Scan for the cell matching the given text and deliver its [X, Y] coordinate at center. 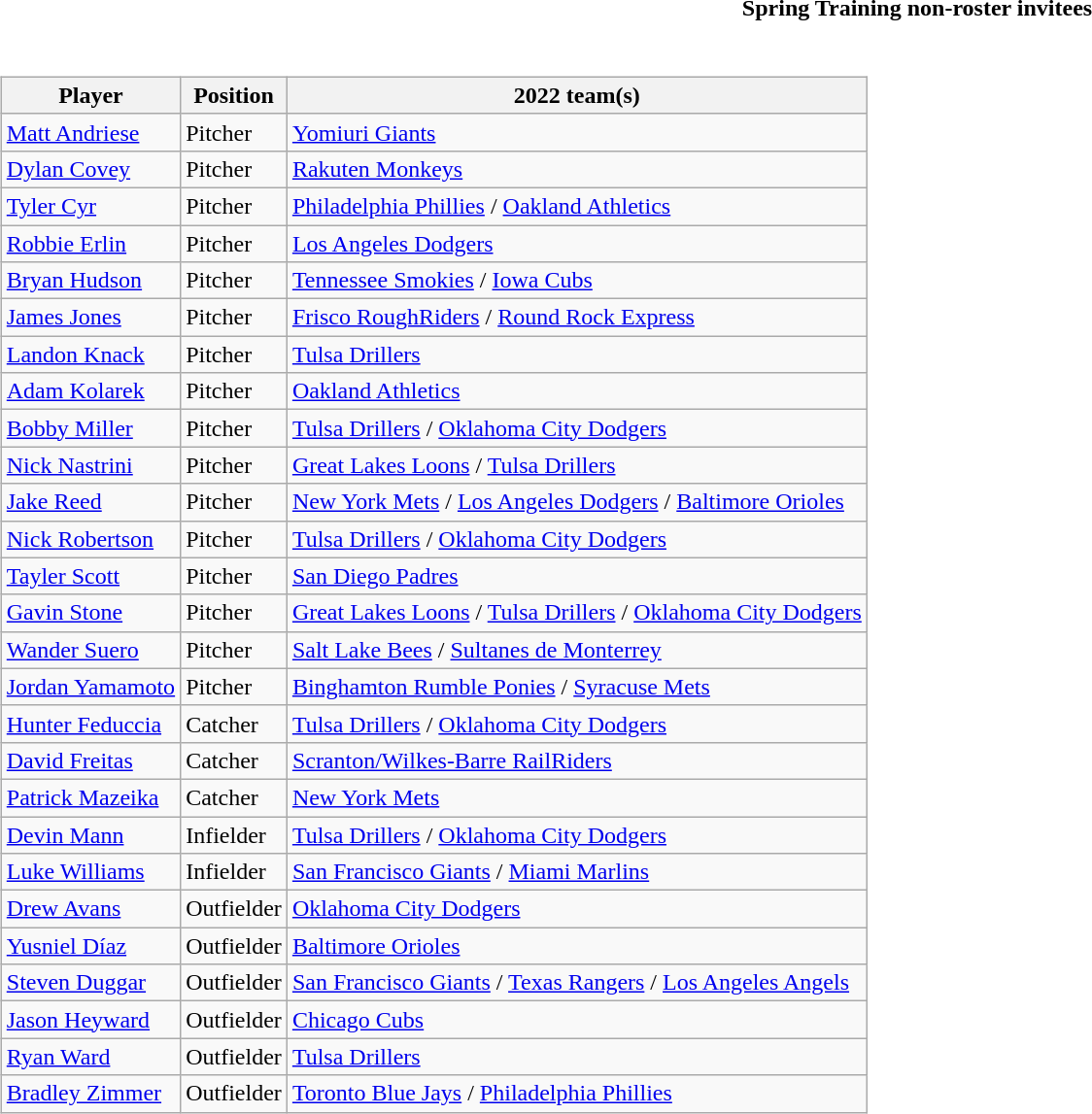
Great Lakes Loons / Tulsa Drillers / Oklahoma City Dodgers [577, 613]
Scranton/Wilkes-Barre RailRiders [577, 760]
San Diego Padres [577, 576]
Nick Nastrini [90, 465]
Rakuten Monkeys [577, 169]
Hunter Feduccia [90, 724]
Tyler Cyr [90, 206]
Dylan Covey [90, 169]
Ryan Ward [90, 1057]
David Freitas [90, 760]
San Francisco Giants / Miami Marlins [577, 872]
Jason Heyward [90, 1020]
Matt Andriese [90, 132]
Robbie Erlin [90, 244]
Adam Kolarek [90, 391]
Bradley Zimmer [90, 1094]
Chicago Cubs [577, 1020]
Oklahoma City Dodgers [577, 909]
Philadelphia Phillies / Oakland Athletics [577, 206]
James Jones [90, 318]
Yomiuri Giants [577, 132]
Jake Reed [90, 502]
Toronto Blue Jays / Philadelphia Phillies [577, 1094]
Los Angeles Dodgers [577, 244]
New York Mets [577, 797]
Gavin Stone [90, 613]
Patrick Mazeika [90, 797]
San Francisco Giants / Texas Rangers / Los Angeles Angels [577, 983]
Bobby Miller [90, 428]
Binghamton Rumble Ponies / Syracuse Mets [577, 687]
New York Mets / Los Angeles Dodgers / Baltimore Orioles [577, 502]
Devin Mann [90, 834]
Bryan Hudson [90, 281]
2022 team(s) [577, 95]
Position [234, 95]
Salt Lake Bees / Sultanes de Monterrey [577, 650]
Yusniel Díaz [90, 946]
Player [90, 95]
Jordan Yamamoto [90, 687]
Great Lakes Loons / Tulsa Drillers [577, 465]
Tennessee Smokies / Iowa Cubs [577, 281]
Baltimore Orioles [577, 946]
Oakland Athletics [577, 391]
Steven Duggar [90, 983]
Tayler Scott [90, 576]
Nick Robertson [90, 539]
Wander Suero [90, 650]
Landon Knack [90, 354]
Luke Williams [90, 872]
Frisco RoughRiders / Round Rock Express [577, 318]
Drew Avans [90, 909]
